Determine the [X, Y] coordinate at the center of the cell enclosing the given text.  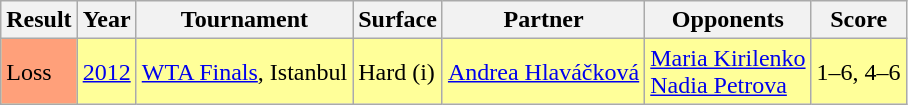
Year [106, 20]
Result [39, 20]
Tournament [244, 20]
2012 [106, 72]
Maria Kirilenko Nadia Petrova [728, 72]
1–6, 4–6 [858, 72]
Partner [543, 20]
Loss [39, 72]
Opponents [728, 20]
Andrea Hlaváčková [543, 72]
Score [858, 20]
WTA Finals, Istanbul [244, 72]
Hard (i) [398, 72]
Surface [398, 20]
